Capture the cell that displays the provided text and extract its [X, Y] central coordinate. 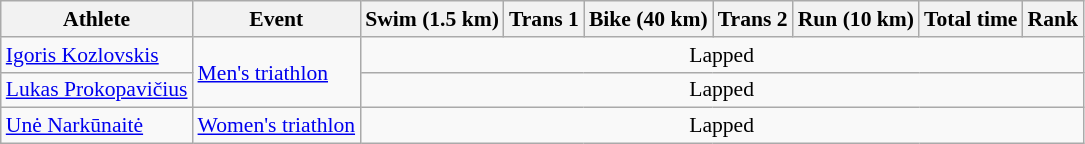
Trans 1 [544, 19]
Run (10 km) [856, 19]
Event [277, 19]
Bike (40 km) [648, 19]
Unė Narkūnaitė [97, 126]
Swim (1.5 km) [432, 19]
Men's triathlon [277, 72]
Women's triathlon [277, 126]
Athlete [97, 19]
Total time [970, 19]
Rank [1054, 19]
Trans 2 [753, 19]
Igoris Kozlovskis [97, 55]
Lukas Prokopavičius [97, 90]
